Determine the (X, Y) coordinate at the center of the cell enclosing the given text.  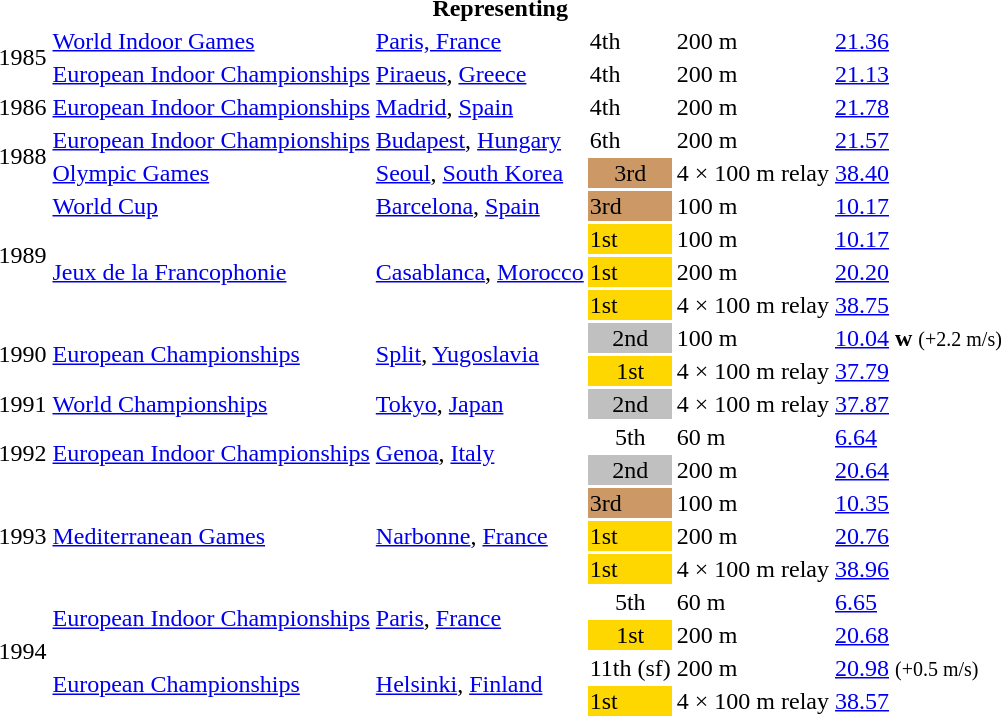
Narbonne, France (480, 536)
Piraeus, Greece (480, 74)
Mediterranean Games (211, 536)
Jeux de la Francophonie (211, 272)
Budapest, Hungary (480, 140)
6th (630, 140)
Tokyo, Japan (480, 404)
Split, Yugoslavia (480, 354)
Seoul, South Korea (480, 173)
11th (sf) (630, 668)
Olympic Games (211, 173)
Barcelona, Spain (480, 206)
World Cup (211, 206)
Genoa, Italy (480, 454)
Helsinki, Finland (480, 684)
Madrid, Spain (480, 107)
World Championships (211, 404)
Casablanca, Morocco (480, 272)
World Indoor Games (211, 41)
